Find where the given text appears and provide that cell's center as [X, Y] coordinate. 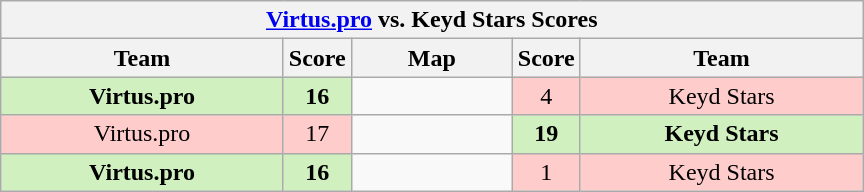
17 [317, 134]
1 [546, 172]
Map [432, 58]
Virtus.pro vs. Keyd Stars Scores [432, 20]
19 [546, 134]
4 [546, 96]
